Return [x, y] of the center of cell containing provided text 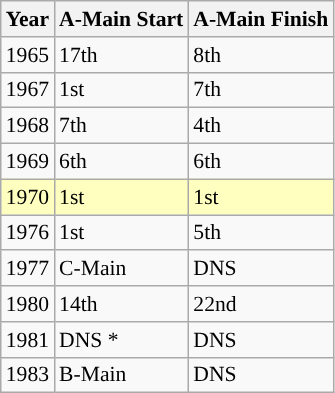
B-Main [121, 375]
1965 [28, 55]
4th [260, 126]
1977 [28, 269]
1980 [28, 304]
1983 [28, 375]
8th [260, 55]
1976 [28, 233]
A-Main Finish [260, 19]
C-Main [121, 269]
14th [121, 304]
22nd [260, 304]
1970 [28, 197]
A-Main Start [121, 19]
1967 [28, 90]
5th [260, 233]
DNS * [121, 340]
1969 [28, 162]
1968 [28, 126]
17th [121, 55]
Year [28, 19]
1981 [28, 340]
